Return the [x, y] coordinate for the center point of the cell that contains the specified text.  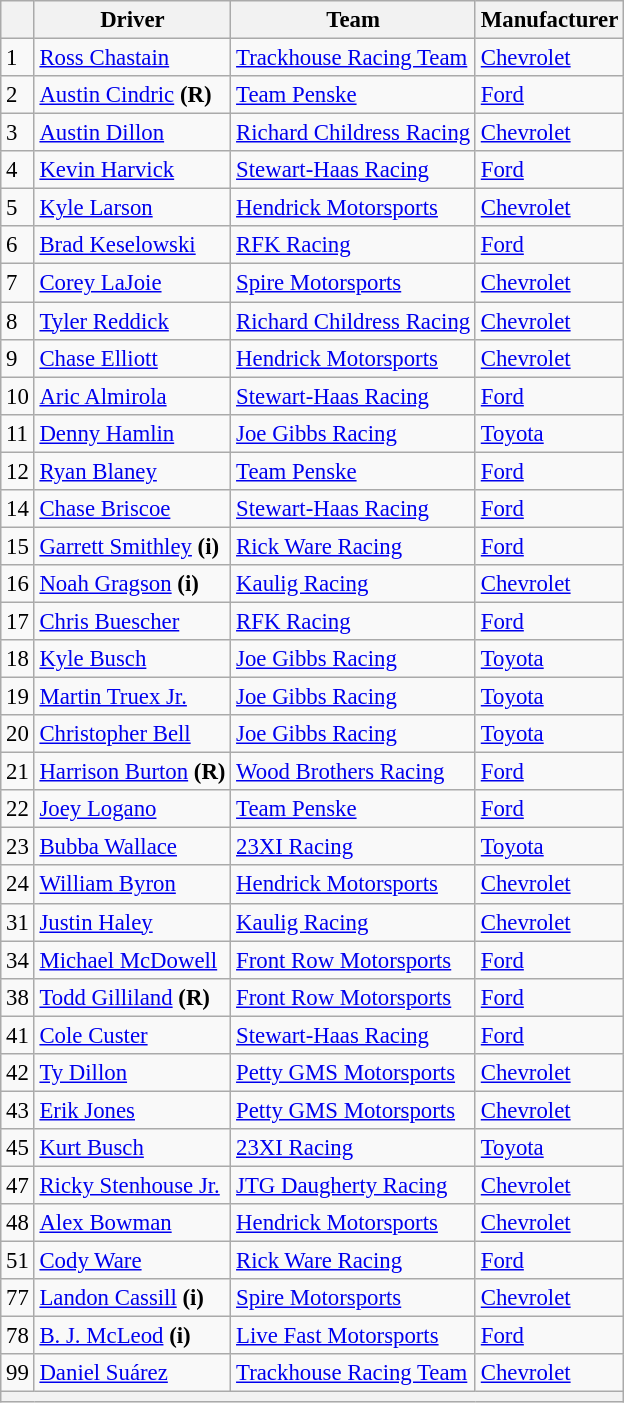
Justin Haley [132, 922]
Daniel Suárez [132, 1373]
23 [18, 847]
Harrison Burton (R) [132, 772]
43 [18, 1110]
Denny Hamlin [132, 433]
Christopher Bell [132, 734]
9 [18, 358]
22 [18, 809]
Landon Cassill (i) [132, 1298]
Alex Bowman [132, 1223]
Cole Custer [132, 1035]
21 [18, 772]
31 [18, 922]
8 [18, 321]
77 [18, 1298]
Team [354, 20]
45 [18, 1148]
Michael McDowell [132, 960]
Cody Ware [132, 1261]
12 [18, 471]
99 [18, 1373]
Bubba Wallace [132, 847]
Ross Chastain [132, 58]
Martin Truex Jr. [132, 697]
Kevin Harvick [132, 170]
Corey LaJoie [132, 283]
2 [18, 95]
18 [18, 659]
16 [18, 584]
Erik Jones [132, 1110]
Kurt Busch [132, 1148]
Wood Brothers Racing [354, 772]
Austin Cindric (R) [132, 95]
11 [18, 433]
Aric Almirola [132, 396]
Driver [132, 20]
17 [18, 621]
7 [18, 283]
Chase Briscoe [132, 509]
Ricky Stenhouse Jr. [132, 1185]
Kyle Larson [132, 208]
Todd Gilliland (R) [132, 997]
38 [18, 997]
Ty Dillon [132, 1073]
48 [18, 1223]
19 [18, 697]
JTG Daugherty Racing [354, 1185]
Ryan Blaney [132, 471]
William Byron [132, 885]
34 [18, 960]
20 [18, 734]
B. J. McLeod (i) [132, 1336]
41 [18, 1035]
3 [18, 133]
Noah Gragson (i) [132, 584]
5 [18, 208]
Brad Keselowski [132, 245]
47 [18, 1185]
Austin Dillon [132, 133]
10 [18, 396]
6 [18, 245]
Live Fast Motorsports [354, 1336]
24 [18, 885]
4 [18, 170]
Chase Elliott [132, 358]
51 [18, 1261]
42 [18, 1073]
Kyle Busch [132, 659]
1 [18, 58]
78 [18, 1336]
14 [18, 509]
Garrett Smithley (i) [132, 546]
15 [18, 546]
Tyler Reddick [132, 321]
Joey Logano [132, 809]
Manufacturer [549, 20]
Chris Buescher [132, 621]
